Extract the [x, y] coordinate from the center of the cell holding the provided text.  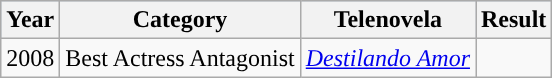
2008 [30, 58]
Best Actress Antagonist [180, 58]
Telenovela [388, 20]
Year [30, 20]
Category [180, 20]
Result [514, 20]
Destilando Amor [388, 58]
